Find where the given text appears and provide that cell's center as (X, Y) coordinate. 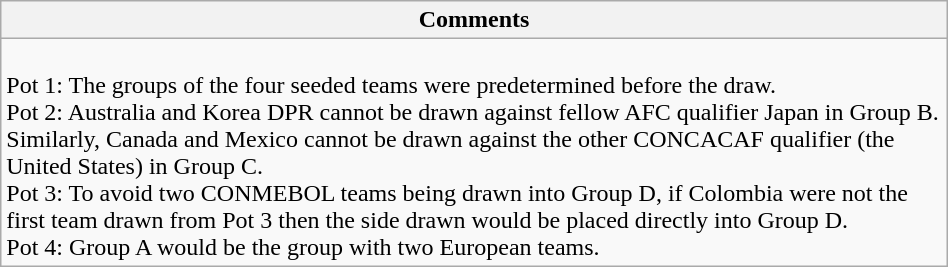
Comments (474, 20)
